From the cell containing the given text, extract its center point as [X, Y] coordinate. 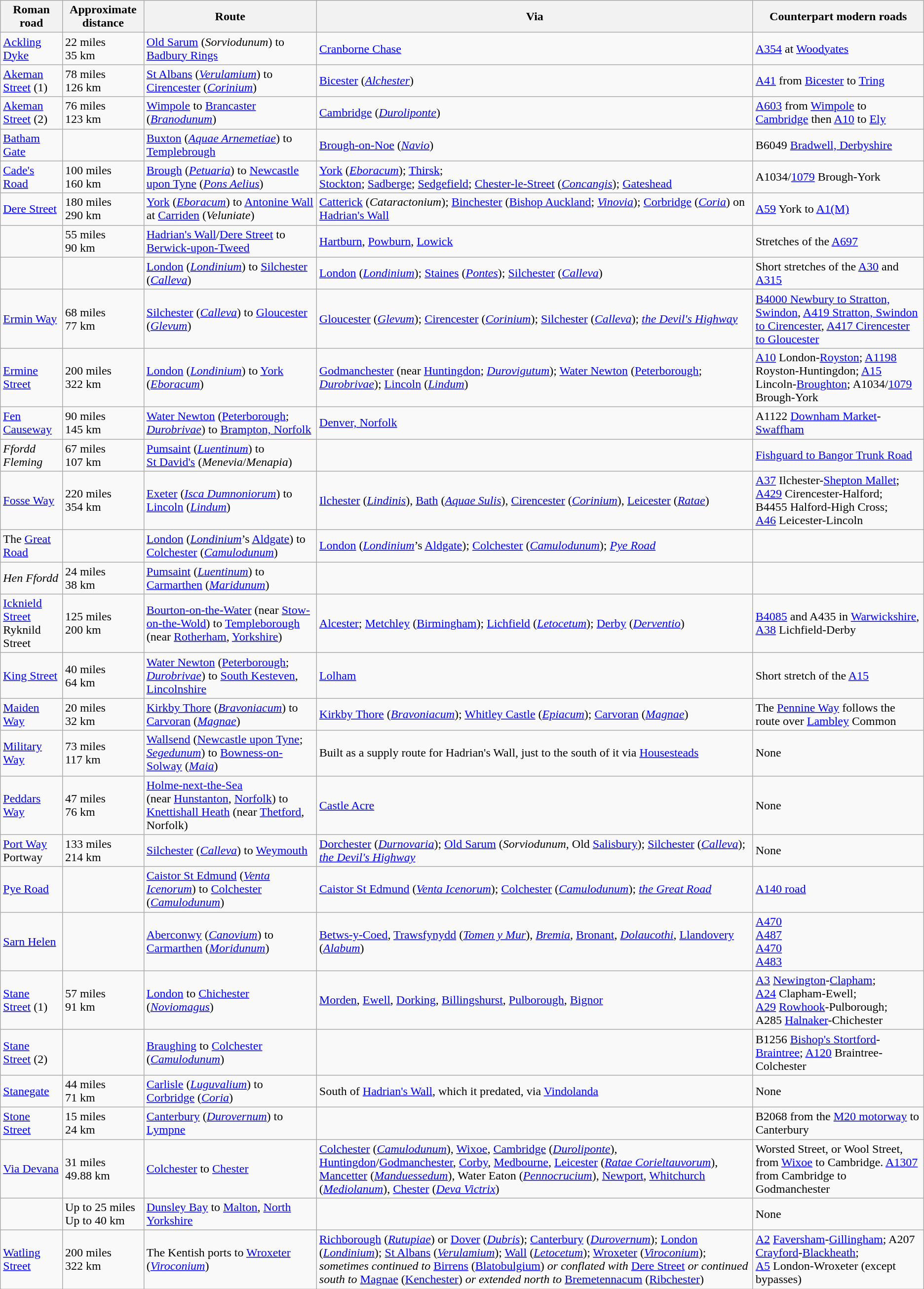
A10 London-Royston; A1198 Royston-Huntingdon; A15 Lincoln-Broughton; A1034/1079 Brough-York [838, 377]
Gloucester (Glevum); Cirencester (Corinium); Silchester (Calleva); the Devil's Highway [535, 319]
St Albans (Verulamium) to Cirencester (Corinium) [230, 81]
London (Londinium) to York (Eboracum) [230, 377]
A59 York to A1(M) [838, 209]
London (Londinium); Staines (Pontes); Silchester (Calleva) [535, 273]
Watling Street [32, 1259]
Approximate distance [103, 17]
Fen Causeway [32, 422]
The Pennine Way follows the route over Lambley Common [838, 715]
A1034/1079 Brough-York [838, 177]
Up to 25 miles Up to 40 km [103, 1214]
South of Hadrian's Wall, which it predated, via Vindolanda [535, 1091]
Route [230, 17]
Pye Road [32, 889]
Hartburn, Powburn, Lowick [535, 241]
B2068 from the M20 motorway to Canterbury [838, 1123]
B4085 and A435 in Warwickshire, A38 Lichfield-Derby [838, 624]
York (Eboracum); Thirsk; Stockton; Sadberge; Sedgefield; Chester-le-Street (Concangis); Gateshead [535, 177]
B1256 Bishop's Stortford-Braintree; A120 Braintree-Colchester [838, 1052]
Brough (Petuaria) to Newcastle upon Tyne (Pons Aelius) [230, 177]
22 miles35 km [103, 48]
220 miles 354 km [103, 500]
24 miles38 km [103, 578]
B6049 Bradwell, Derbyshire [838, 145]
31 miles 49.88 km [103, 1169]
73 miles 117 km [103, 753]
Short stretches of the A30 and A315 [838, 273]
King Street [32, 676]
Buxton (Aquae Arnemetiae) to Templebrough [230, 145]
Pumsaint (Luentinum) to Carmarthen (Maridunum) [230, 578]
A603 from Wimpole to Cambridge then A10 to Ely [838, 113]
Brough-on-Noe (Navio) [535, 145]
Stanegate [32, 1091]
Bourton-on-the-Water (near Stow-on-the-Wold) to Templeborough (near Rotherham, Yorkshire) [230, 624]
68 miles 77 km [103, 319]
Port WayPortway [32, 851]
Betws-y-Coed, Trawsfynydd (Tomen y Mur), Bremia, Bronant, Dolaucothi, Llandovery (Alabum) [535, 942]
Colchester to Chester [230, 1169]
Ermine Street [32, 377]
Water Newton (Peterborough; Durobrivae) to Brampton, Norfolk [230, 422]
Ilchester (Lindinis), Bath (Aquae Sulis), Cirencester (Corinium), Leicester (Ratae) [535, 500]
55 miles 90 km [103, 241]
Cade's Road [32, 177]
Aberconwy (Canovium) to Carmarthen (Moridunum) [230, 942]
Worsted Street, or Wool Street, from Wixoe to Cambridge. A1307 from Cambridge to Godmanchester [838, 1169]
Hen Ffordd [32, 578]
Alcester; Metchley (Birmingham); Lichfield (Letocetum); Derby (Derventio) [535, 624]
78 miles 126 km [103, 81]
Morden, Ewell, Dorking, Billingshurst, Pulborough, Bignor [535, 1000]
Stane Street (1) [32, 1000]
A1122 Downham Market-Swaffham [838, 422]
Ffordd Fleming [32, 455]
Catterick (Cataractonium); Binchester (Bishop Auckland; Vinovia); Corbridge (Coria) on Hadrian's Wall [535, 209]
Kirkby Thore (Bravoniacum); Whitley Castle (Epiacum); Carvoran (Magnae) [535, 715]
A2 Faversham-Gillingham; A207 Crayford-Blackheath; A5 London-Wroxeter (except bypasses) [838, 1259]
90 miles 145 km [103, 422]
44 miles 71 km [103, 1091]
Cranborne Chase [535, 48]
A37 Ilchester-Shepton Mallet; A429 Cirencester-Halford; B4455 Halford-High Cross; A46 Leicester-Lincoln [838, 500]
Fishguard to Bangor Trunk Road [838, 455]
Military Way [32, 753]
20 miles 32 km [103, 715]
Hadrian's Wall/Dere Street to Berwick-upon-Tweed [230, 241]
Dorchester (Durnovaria); Old Sarum (Sorviodunum, Old Salisbury); Silchester (Calleva); the Devil's Highway [535, 851]
Short stretch of the A15 [838, 676]
133 miles 214 km [103, 851]
40 miles 64 km [103, 676]
Pumsaint (Luentinum) to St David's (Menevia/Menapia) [230, 455]
Canterbury (Durovernum) to Lympne [230, 1123]
15 miles 24 km [103, 1123]
Akeman Street (1) [32, 81]
Dunsley Bay to Malton, North Yorkshire [230, 1214]
Ackling Dyke [32, 48]
York (Eboracum) to Antonine Wall at Carriden (Veluniate) [230, 209]
B4000 Newbury to Stratton, Swindon, A419 Stratton, Swindon to Cirencester, A417 Cirencester to Gloucester [838, 319]
Braughing to Colchester (Camulodunum) [230, 1052]
London to Chichester (Noviomagus) [230, 1000]
London (Londinium) to Silchester (Calleva) [230, 273]
Exeter (Isca Dumnoniorum) to Lincoln (Lindum) [230, 500]
Carlisle (Luguvalium) to Corbridge (Coria) [230, 1091]
Holme-next-the-Sea (near Hunstanton, Norfolk) to Knettishall Heath (near Thetford, Norfolk) [230, 805]
Maiden Way [32, 715]
Silchester (Calleva) to Gloucester (Glevum) [230, 319]
A470 A487 A470 A483 [838, 942]
The Kentish ports to Wroxeter (Viroconium) [230, 1259]
Godmanchester (near Huntingdon; Durovigutum); Water Newton (Peterborough; Durobrivae); Lincoln (Lindum) [535, 377]
Via [535, 17]
Caistor St Edmund (Venta Icenorum); Colchester (Camulodunum); the Great Road [535, 889]
Akeman Street (2) [32, 113]
Roman road [32, 17]
Peddars Way [32, 805]
The Great Road [32, 546]
Stane Street (2) [32, 1052]
47 miles 76 km [103, 805]
57 miles 91 km [103, 1000]
Sarn Helen [32, 942]
Lolham [535, 676]
Built as a supply route for Hadrian's Wall, just to the south of it via Housesteads [535, 753]
Dere Street [32, 209]
Caistor St Edmund (Venta Icenorum) to Colchester (Camulodunum) [230, 889]
Wimpole to Brancaster (Branodunum) [230, 113]
Bicester (Alchester) [535, 81]
Icknield StreetRyknild Street [32, 624]
London (Londinium’s Aldgate); Colchester (Camulodunum); Pye Road [535, 546]
76 miles 123 km [103, 113]
Batham Gate [32, 145]
67 miles107 km [103, 455]
Cambridge (Duroliponte) [535, 113]
Silchester (Calleva) to Weymouth [230, 851]
A41 from Bicester to Tring [838, 81]
125 miles 200 km [103, 624]
Castle Acre [535, 805]
Ermin Way [32, 319]
Denver, Norfolk [535, 422]
180 miles 290 km [103, 209]
London (Londinium’s Aldgate) to Colchester (Camulodunum) [230, 546]
Kirkby Thore (Bravoniacum) to Carvoran (Magnae) [230, 715]
A140 road [838, 889]
Fosse Way [32, 500]
Stone Street [32, 1123]
100 miles 160 km [103, 177]
Old Sarum (Sorviodunum) to Badbury Rings [230, 48]
Via Devana [32, 1169]
Water Newton (Peterborough; Durobrivae) to South Kesteven, Lincolnshire [230, 676]
A3 Newington-Clapham; A24 Clapham-Ewell; A29 Rowhook-Pulborough; A285 Halnaker-Chichester [838, 1000]
Stretches of the A697 [838, 241]
A354 at Woodyates [838, 48]
Counterpart modern roads [838, 17]
Wallsend (Newcastle upon Tyne; Segedunum) to Bowness-on-Solway (Maia) [230, 753]
